Return the [X, Y] coordinate for the center point of the cell that contains the specified text.  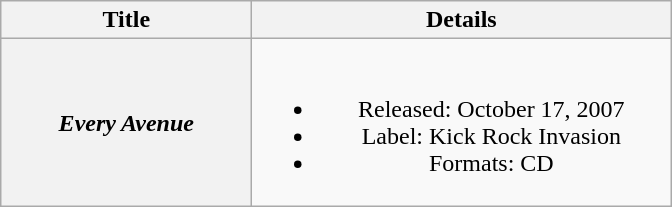
Every Avenue [126, 122]
Details [462, 20]
Title [126, 20]
Released: October 17, 2007Label: Kick Rock InvasionFormats: CD [462, 122]
